Pinpoint the cell where the given text exists, returning its [x, y] midpoint coordinate. 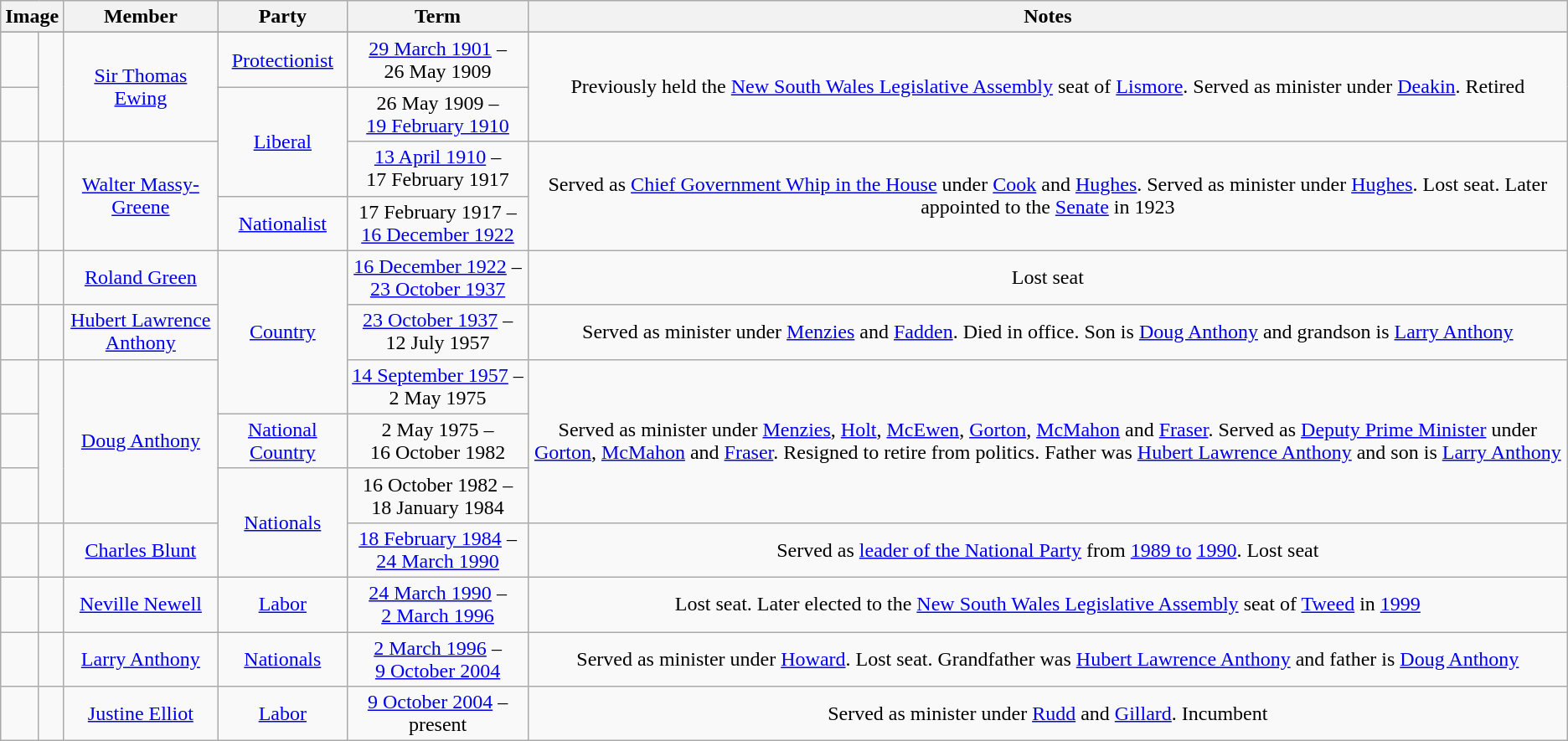
26 May 1909 –19 February 1910 [438, 114]
16 December 1922 –23 October 1937 [438, 278]
Served as leader of the National Party from 1989 to 1990. Lost seat [1047, 549]
Notes [1047, 17]
Party [283, 17]
Served as Chief Government Whip in the House under Cook and Hughes. Served as minister under Hughes. Lost seat. Later appointed to the Senate in 1923 [1047, 196]
2 March 1996 –9 October 2004 [438, 658]
National Country [283, 440]
2 May 1975 –16 October 1982 [438, 440]
Justine Elliot [141, 713]
Protectionist [283, 60]
Served as minister under Howard. Lost seat. Grandfather was Hubert Lawrence Anthony and father is Doug Anthony [1047, 658]
Lost seat. Later elected to the New South Wales Legislative Assembly seat of Tweed in 1999 [1047, 605]
24 March 1990 –2 March 1996 [438, 605]
17 February 1917 –16 December 1922 [438, 223]
Previously held the New South Wales Legislative Assembly seat of Lismore. Served as minister under Deakin. Retired [1047, 87]
Hubert Lawrence Anthony [141, 332]
Image [32, 17]
23 October 1937 –12 July 1957 [438, 332]
Larry Anthony [141, 658]
Term [438, 17]
Lost seat [1047, 278]
Walter Massy-Greene [141, 196]
Member [141, 17]
Liberal [283, 142]
18 February 1984 –24 March 1990 [438, 549]
Charles Blunt [141, 549]
Roland Green [141, 278]
9 October 2004 –present [438, 713]
14 September 1957 –2 May 1975 [438, 387]
13 April 1910 –17 February 1917 [438, 169]
Sir Thomas Ewing [141, 87]
29 March 1901 –26 May 1909 [438, 60]
Served as minister under Rudd and Gillard. Incumbent [1047, 713]
Served as minister under Menzies and Fadden. Died in office. Son is Doug Anthony and grandson is Larry Anthony [1047, 332]
Country [283, 332]
Neville Newell [141, 605]
16 October 1982 –18 January 1984 [438, 496]
Nationalist [283, 223]
Doug Anthony [141, 440]
